Determine the [X, Y] coordinate at the center of the cell enclosing the given text.  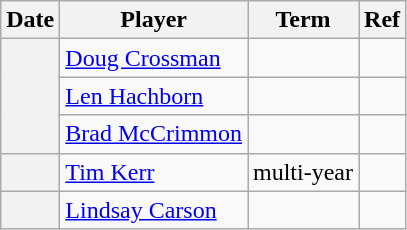
Date [30, 20]
Lindsay Carson [154, 210]
Len Hachborn [154, 96]
Player [154, 20]
multi-year [304, 172]
Term [304, 20]
Brad McCrimmon [154, 134]
Doug Crossman [154, 58]
Ref [382, 20]
Tim Kerr [154, 172]
